From the cell containing the given text, extract its center point as [x, y] coordinate. 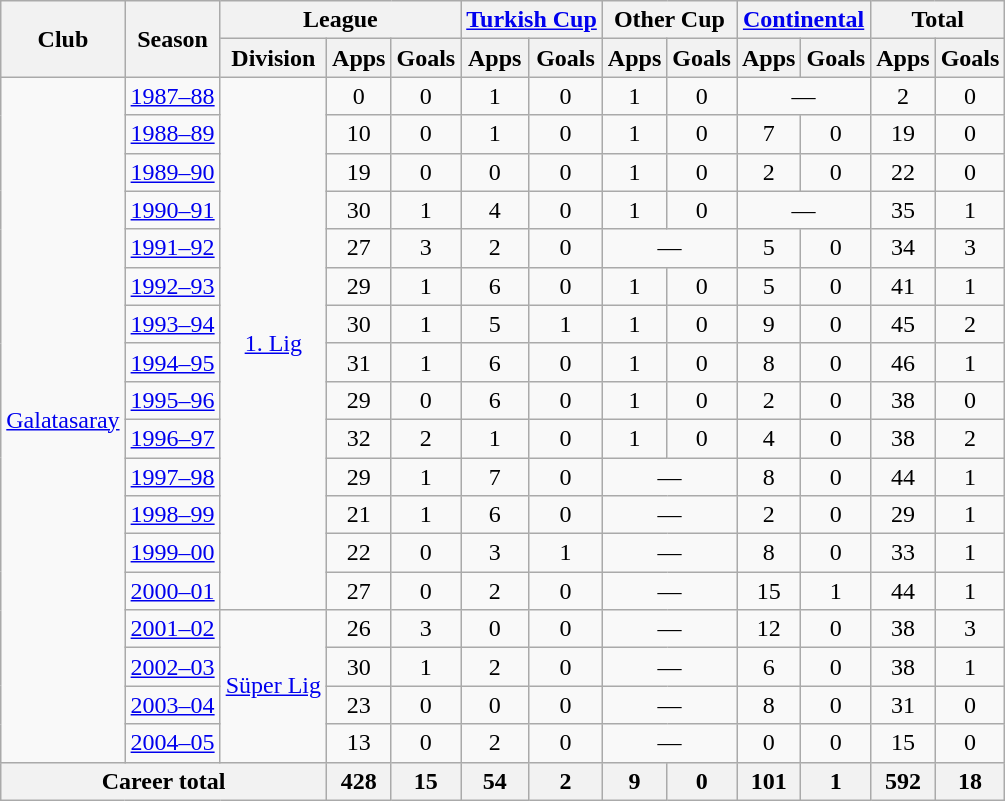
1987–88 [172, 96]
Club [63, 39]
League [340, 20]
13 [359, 743]
1990–91 [172, 210]
2003–04 [172, 705]
Division [273, 58]
Continental [803, 20]
Galatasaray [63, 420]
1994–95 [172, 362]
1995–96 [172, 400]
Other Cup [669, 20]
21 [359, 515]
35 [903, 210]
1993–94 [172, 324]
1. Lig [273, 344]
2001–02 [172, 629]
2002–03 [172, 667]
18 [970, 781]
41 [903, 286]
12 [768, 629]
33 [903, 553]
Süper Lig [273, 686]
Total [938, 20]
101 [768, 781]
1997–98 [172, 477]
26 [359, 629]
1998–99 [172, 515]
1999–00 [172, 553]
45 [903, 324]
10 [359, 134]
2004–05 [172, 743]
428 [359, 781]
1996–97 [172, 438]
1988–89 [172, 134]
1989–90 [172, 172]
1992–93 [172, 286]
1991–92 [172, 248]
Turkish Cup [532, 20]
Season [172, 39]
54 [495, 781]
Career total [164, 781]
32 [359, 438]
34 [903, 248]
592 [903, 781]
23 [359, 705]
2000–01 [172, 591]
46 [903, 362]
